Identify which cell holds the provided text, then report its (x, y) central coordinate. 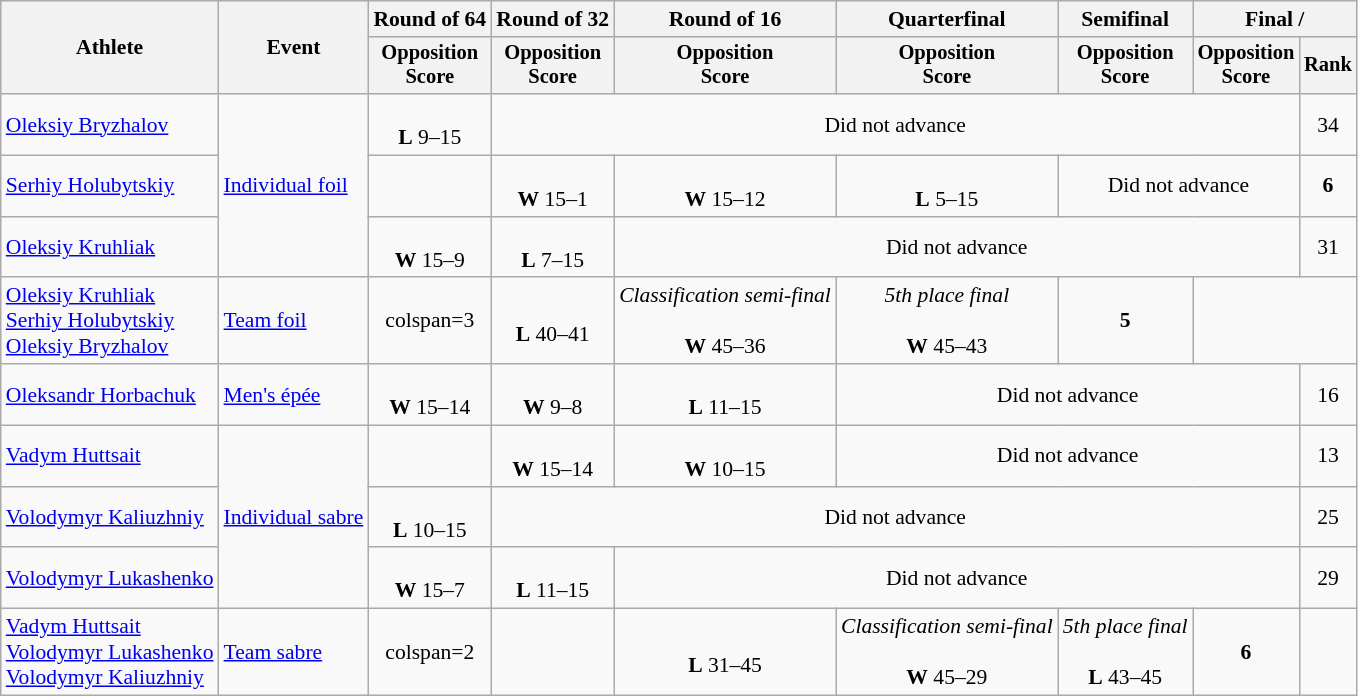
Team foil (294, 322)
Classification semi-finalW 45–29 (947, 652)
Round of 16 (725, 19)
W 15–9 (430, 248)
Serhiy Holubytskiy (110, 186)
Classification semi-finalW 45–36 (725, 322)
34 (1328, 124)
Oleksiy KruhliakSerhiy HolubytskiyOleksiy Bryzhalov (110, 322)
L 10–15 (430, 518)
5th place finalL 43–45 (1126, 652)
Team sabre (294, 652)
Vadym HuttsaitVolodymyr LukashenkoVolodymyr Kaliuzhniy (110, 652)
5 (1126, 322)
L 40–41 (552, 322)
Athlete (110, 48)
Vadym Huttsait (110, 456)
Quarterfinal (947, 19)
W 10–15 (725, 456)
W 9–8 (552, 394)
Individual foil (294, 186)
16 (1328, 394)
Volodymyr Lukashenko (110, 578)
Semifinal (1126, 19)
W 15–12 (725, 186)
L 7–15 (552, 248)
Oleksiy Bryzhalov (110, 124)
L 31–45 (725, 652)
Rank (1328, 66)
29 (1328, 578)
Oleksandr Horbachuk (110, 394)
25 (1328, 518)
Oleksiy Kruhliak (110, 248)
colspan=2 (430, 652)
W 15–1 (552, 186)
13 (1328, 456)
L 5–15 (947, 186)
Event (294, 48)
Round of 32 (552, 19)
Men's épée (294, 394)
L 9–15 (430, 124)
Volodymyr Kaliuzhniy (110, 518)
Final / (1275, 19)
Individual sabre (294, 518)
Round of 64 (430, 19)
5th place finalW 45–43 (947, 322)
colspan=3 (430, 322)
W 15–7 (430, 578)
31 (1328, 248)
